Provide the (X, Y) coordinate of the cell's center where the given text is located.  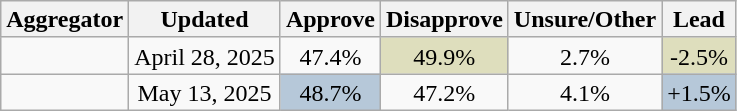
+1.5% (700, 92)
Lead (700, 20)
Updated (205, 20)
Unsure/Other (584, 20)
-2.5% (700, 56)
April 28, 2025 (205, 56)
2.7% (584, 56)
Disapprove (444, 20)
Aggregator (65, 20)
47.2% (444, 92)
May 13, 2025 (205, 92)
49.9% (444, 56)
Approve (330, 20)
47.4% (330, 56)
4.1% (584, 92)
48.7% (330, 92)
